Return the (x, y) coordinate for the center point of the cell that contains the specified text.  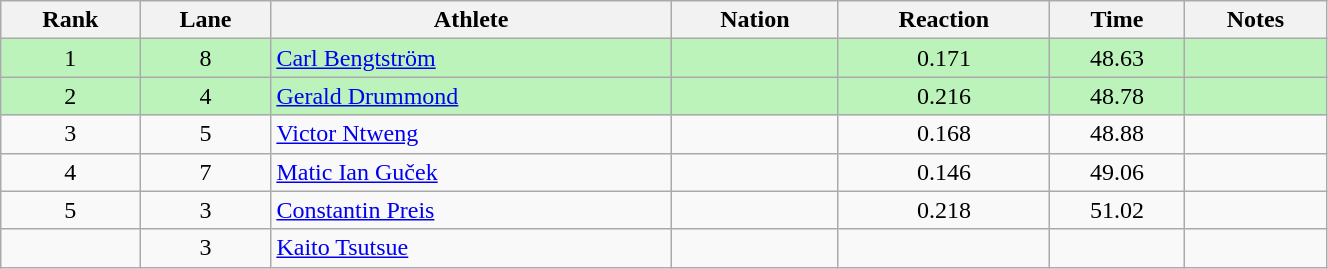
Gerald Drummond (472, 96)
0.216 (944, 96)
Reaction (944, 20)
Rank (70, 20)
0.171 (944, 58)
7 (206, 172)
Victor Ntweng (472, 134)
48.78 (1116, 96)
0.168 (944, 134)
48.63 (1116, 58)
Athlete (472, 20)
2 (70, 96)
8 (206, 58)
0.218 (944, 210)
48.88 (1116, 134)
Lane (206, 20)
Constantin Preis (472, 210)
1 (70, 58)
51.02 (1116, 210)
Nation (754, 20)
Carl Bengtström (472, 58)
Time (1116, 20)
0.146 (944, 172)
Kaito Tsutsue (472, 248)
49.06 (1116, 172)
Matic Ian Guček (472, 172)
Notes (1255, 20)
